Output the [x, y] coordinate of the center of the cell containing the given text.  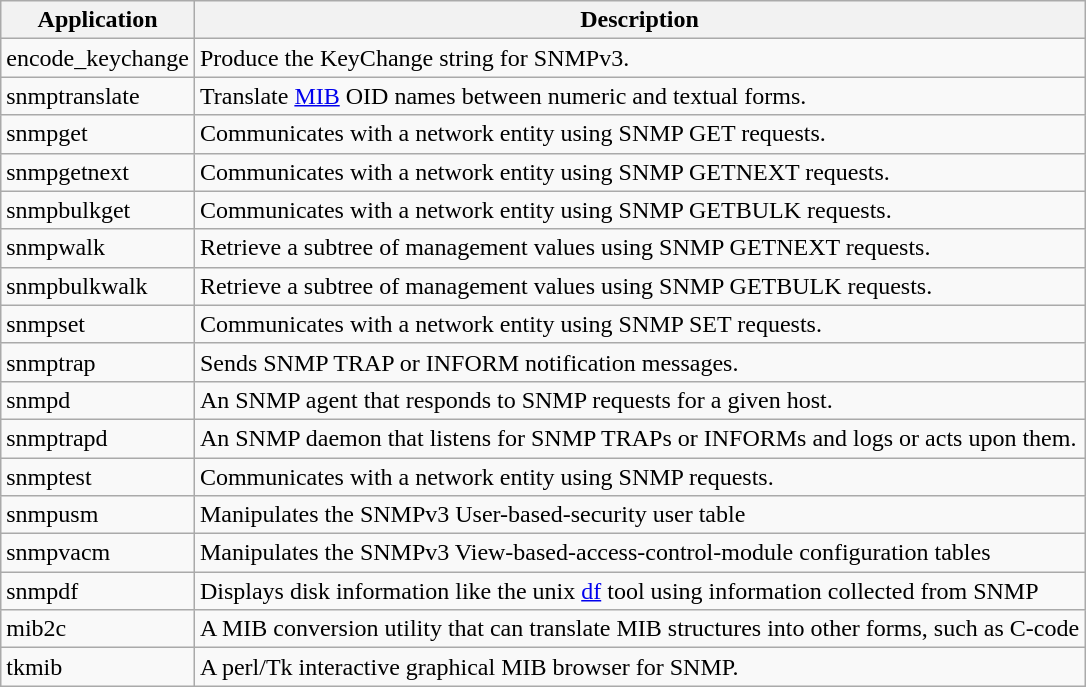
snmpwalk [98, 248]
snmpvacm [98, 553]
Retrieve a subtree of management values using SNMP GETBULK requests. [639, 286]
Communicates with a network entity using SNMP GETNEXT requests. [639, 172]
Communicates with a network entity using SNMP requests. [639, 477]
A perl/Tk interactive graphical MIB browser for SNMP. [639, 667]
mib2c [98, 629]
Communicates with a network entity using SNMP GET requests. [639, 134]
snmpdf [98, 591]
Application [98, 20]
Description [639, 20]
Manipulates the SNMPv3 View-based-access-control-module configuration tables [639, 553]
Produce the KeyChange string for SNMPv3. [639, 58]
snmptest [98, 477]
tkmib [98, 667]
snmpusm [98, 515]
An SNMP agent that responds to SNMP requests for a given host. [639, 400]
Translate MIB OID names between numeric and textual forms. [639, 96]
snmpgetnext [98, 172]
snmpget [98, 134]
Sends SNMP TRAP or INFORM notification messages. [639, 362]
snmptranslate [98, 96]
snmptrapd [98, 438]
Communicates with a network entity using SNMP SET requests. [639, 324]
snmpbulkget [98, 210]
Communicates with a network entity using SNMP GETBULK requests. [639, 210]
snmpd [98, 400]
Retrieve a subtree of management values using SNMP GETNEXT requests. [639, 248]
encode_keychange [98, 58]
Manipulates the SNMPv3 User-based-security user table [639, 515]
A MIB conversion utility that can translate MIB structures into other forms, such as C-code [639, 629]
Displays disk information like the unix df tool using information collected from SNMP [639, 591]
snmpbulkwalk [98, 286]
An SNMP daemon that listens for SNMP TRAPs or INFORMs and logs or acts upon them. [639, 438]
snmpset [98, 324]
snmptrap [98, 362]
